Return the [x, y] coordinate for the center point of the cell that contains the specified text.  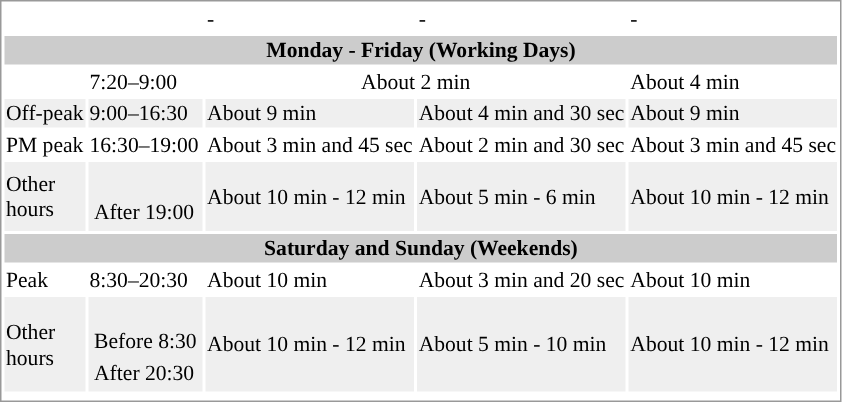
About 4 min and 30 sec [522, 113]
Before 8:30 After 20:30 [146, 344]
About 2 min and 30 sec [522, 144]
Monday - Friday (Working Days) [420, 50]
About 3 min and 20 sec [522, 280]
About 2 min [416, 82]
7:20–9:00 [146, 82]
PM peak [44, 144]
About 5 min - 10 min [522, 344]
8:30–20:30 [146, 280]
Saturday and Sunday (Weekends) [420, 248]
Before 8:30 [146, 341]
16:30–19:00 [146, 144]
About 4 min [734, 82]
Peak [44, 280]
About 5 min - 6 min [522, 196]
9:00–16:30 [146, 113]
After 20:30 [146, 372]
Off-peak [44, 113]
